Scan for the cell matching the given text and deliver its (x, y) coordinate at center. 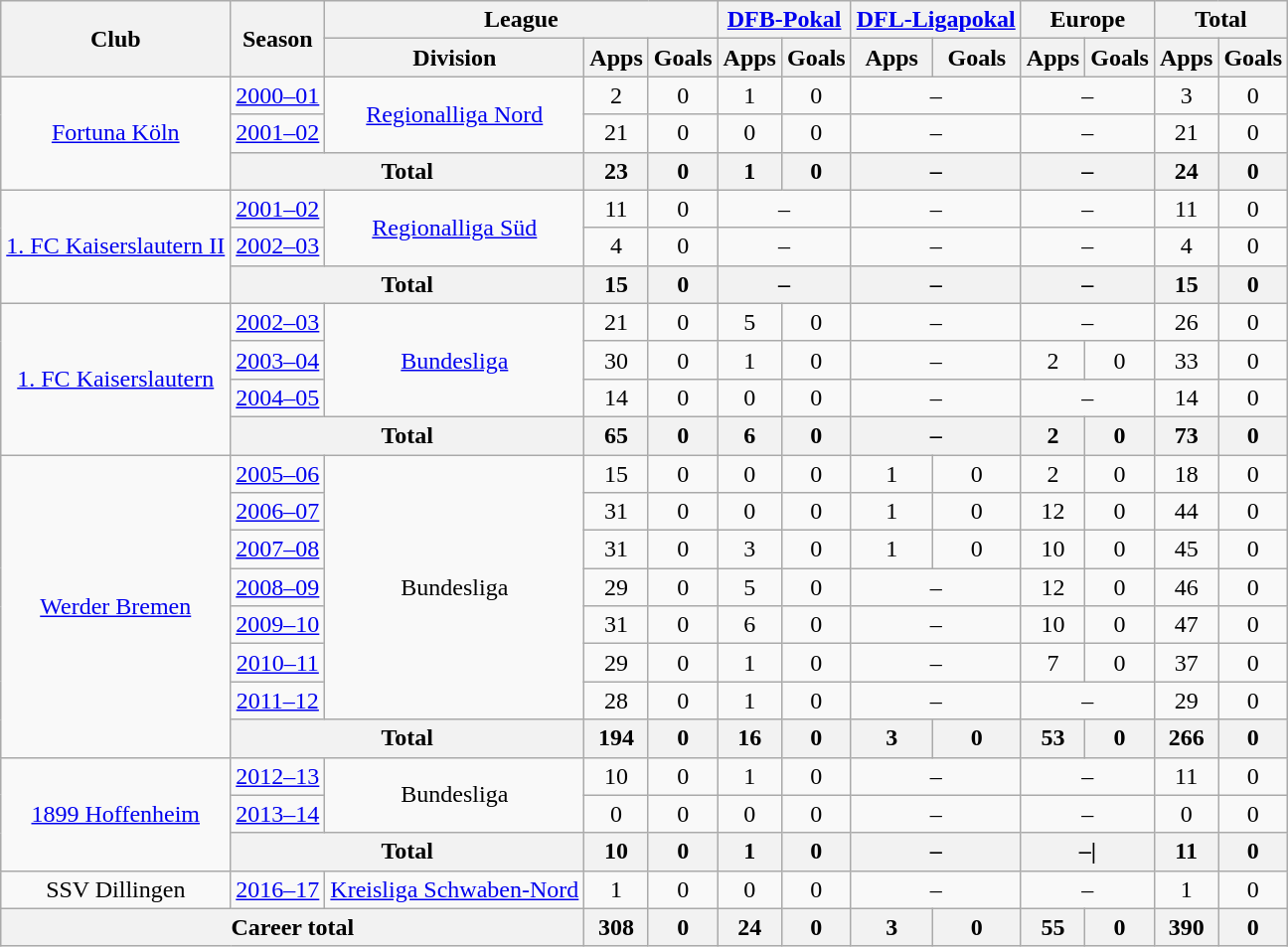
266 (1186, 738)
2012–13 (278, 776)
2003–04 (278, 360)
45 (1186, 550)
2010–11 (278, 663)
1. FC Kaiserslautern II (115, 246)
18 (1186, 474)
SSV Dillingen (115, 889)
Regionalliga Süd (455, 228)
23 (616, 171)
390 (1186, 927)
Season (278, 39)
Career total (292, 927)
2011–12 (278, 701)
Regionalliga Nord (455, 114)
30 (616, 360)
47 (1186, 625)
2007–08 (278, 550)
2005–06 (278, 474)
16 (749, 738)
2006–07 (278, 512)
46 (1186, 587)
65 (616, 435)
–| (1087, 852)
Europe (1087, 20)
2016–17 (278, 889)
53 (1052, 738)
DFL-Ligapokal (936, 20)
7 (1052, 663)
33 (1186, 360)
55 (1052, 927)
28 (616, 701)
2013–14 (278, 814)
1899 Hoffenheim (115, 814)
2000–01 (278, 95)
73 (1186, 435)
2009–10 (278, 625)
Fortuna Köln (115, 133)
194 (616, 738)
Club (115, 39)
Division (455, 58)
2008–09 (278, 587)
37 (1186, 663)
Werder Bremen (115, 606)
League (521, 20)
308 (616, 927)
44 (1186, 512)
1. FC Kaiserslautern (115, 379)
2004–05 (278, 397)
DFB-Pokal (784, 20)
Kreisliga Schwaben-Nord (455, 889)
26 (1186, 322)
